Provide the [X, Y] coordinate of the cell's center where the given text is located.  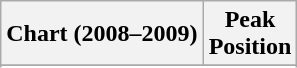
Chart (2008–2009) [102, 34]
PeakPosition [250, 34]
